Output the [x, y] coordinate of the center of the cell containing the given text.  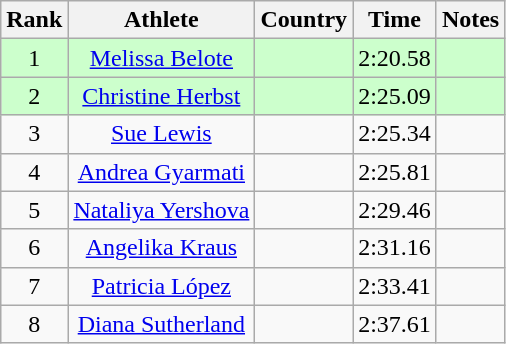
Time [395, 20]
6 [34, 248]
2:25.09 [395, 96]
Diana Sutherland [162, 324]
5 [34, 210]
Notes [470, 20]
4 [34, 172]
1 [34, 58]
Athlete [162, 20]
Melissa Belote [162, 58]
7 [34, 286]
Andrea Gyarmati [162, 172]
Angelika Kraus [162, 248]
3 [34, 134]
2:37.61 [395, 324]
Country [304, 20]
2:33.41 [395, 286]
8 [34, 324]
Christine Herbst [162, 96]
2:20.58 [395, 58]
Sue Lewis [162, 134]
Patricia López [162, 286]
2:29.46 [395, 210]
Nataliya Yershova [162, 210]
2:25.81 [395, 172]
2:31.16 [395, 248]
2:25.34 [395, 134]
2 [34, 96]
Rank [34, 20]
